Capture the cell that displays the provided text and extract its (X, Y) central coordinate. 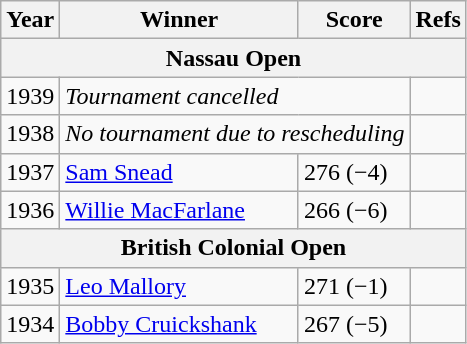
276 (−4) (354, 172)
271 (−1) (354, 286)
1938 (30, 134)
British Colonial Open (234, 248)
266 (−6) (354, 210)
Winner (180, 20)
Leo Mallory (180, 286)
Score (354, 20)
Tournament cancelled (235, 96)
No tournament due to rescheduling (235, 134)
267 (−5) (354, 324)
1937 (30, 172)
Willie MacFarlane (180, 210)
Sam Snead (180, 172)
1934 (30, 324)
1936 (30, 210)
Bobby Cruickshank (180, 324)
Refs (438, 20)
1935 (30, 286)
1939 (30, 96)
Nassau Open (234, 58)
Year (30, 20)
